Return [X, Y] of the center of cell containing provided text 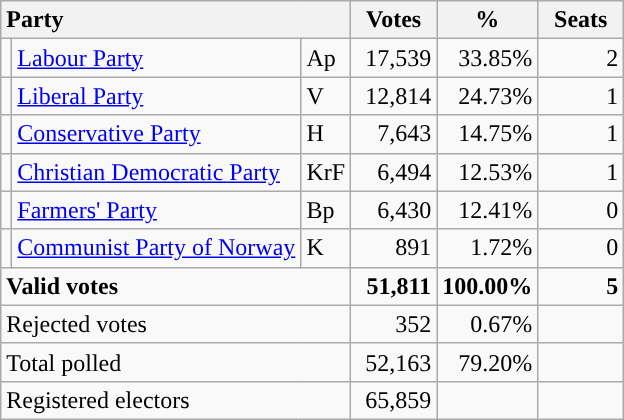
Seats [581, 20]
12.53% [488, 172]
891 [394, 248]
65,859 [394, 400]
Total polled [176, 362]
52,163 [394, 362]
Conservative Party [156, 134]
12,814 [394, 96]
Communist Party of Norway [156, 248]
0.67% [488, 324]
Ap [326, 58]
% [488, 20]
1.72% [488, 248]
K [326, 248]
33.85% [488, 58]
Farmers' Party [156, 210]
Registered electors [176, 400]
Bp [326, 210]
2 [581, 58]
14.75% [488, 134]
100.00% [488, 286]
17,539 [394, 58]
Valid votes [176, 286]
6,494 [394, 172]
H [326, 134]
Liberal Party [156, 96]
352 [394, 324]
Votes [394, 20]
51,811 [394, 286]
V [326, 96]
12.41% [488, 210]
24.73% [488, 96]
Labour Party [156, 58]
Christian Democratic Party [156, 172]
6,430 [394, 210]
79.20% [488, 362]
Party [176, 20]
5 [581, 286]
KrF [326, 172]
Rejected votes [176, 324]
7,643 [394, 134]
